Find where the given text appears and provide that cell's center as [x, y] coordinate. 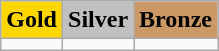
Silver [98, 20]
Bronze [176, 20]
Gold [32, 20]
